Provide the [x, y] coordinate of the cell's center where the given text is located.  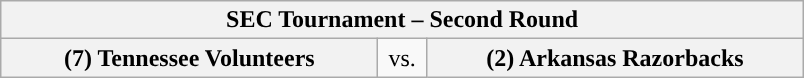
(7) Tennessee Volunteers [190, 58]
(2) Arkansas Razorbacks [614, 58]
SEC Tournament – Second Round [402, 20]
vs. [402, 58]
